Extract the (X, Y) coordinate from the center of the cell holding the provided text.  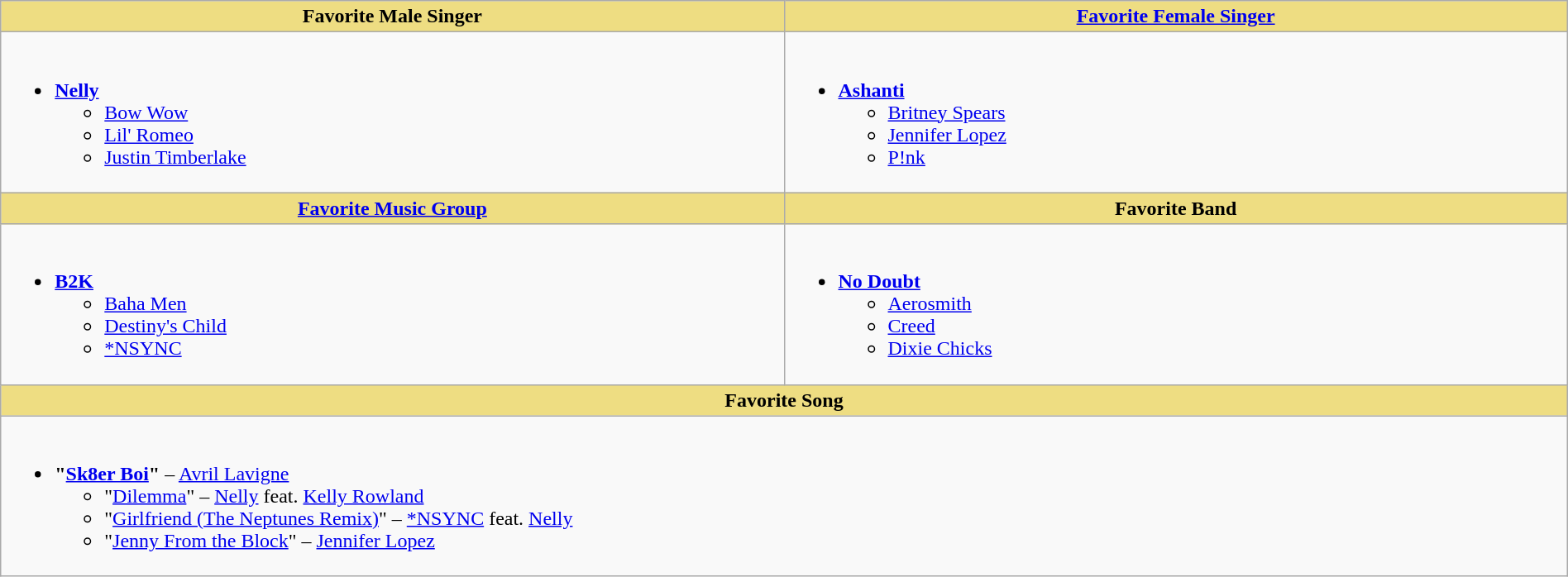
Favorite Song (784, 400)
NellyBow WowLil' RomeoJustin Timberlake (392, 112)
Favorite Female Singer (1176, 17)
Favorite Male Singer (392, 17)
Favorite Music Group (392, 208)
No DoubtAerosmithCreedDixie Chicks (1176, 304)
B2KBaha MenDestiny's Child*NSYNC (392, 304)
AshantiBritney SpearsJennifer LopezP!nk (1176, 112)
Favorite Band (1176, 208)
